Pinpoint the cell where the given text exists, returning its (x, y) midpoint coordinate. 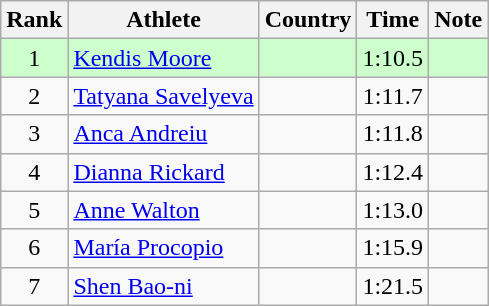
Country (308, 20)
4 (34, 172)
1 (34, 58)
Athlete (164, 20)
1:10.5 (393, 58)
María Procopio (164, 248)
1:11.7 (393, 96)
Time (393, 20)
1:11.8 (393, 134)
Kendis Moore (164, 58)
3 (34, 134)
Dianna Rickard (164, 172)
2 (34, 96)
7 (34, 286)
1:13.0 (393, 210)
1:12.4 (393, 172)
5 (34, 210)
Note (458, 20)
1:21.5 (393, 286)
Tatyana Savelyeva (164, 96)
Shen Bao-ni (164, 286)
Rank (34, 20)
1:15.9 (393, 248)
6 (34, 248)
Anca Andreiu (164, 134)
Anne Walton (164, 210)
